Locate the cell with the specified text and output its (X, Y) center coordinate. 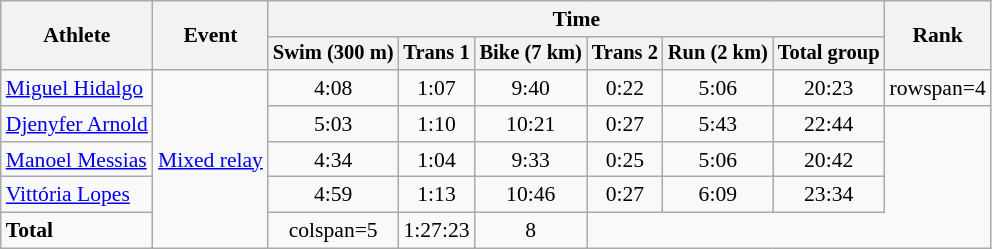
6:09 (718, 195)
20:23 (829, 88)
1:04 (436, 160)
rowspan=4 (938, 88)
5:43 (718, 124)
9:40 (531, 88)
22:44 (829, 124)
0:25 (625, 160)
Bike (7 km) (531, 54)
Djenyfer Arnold (77, 124)
Total group (829, 54)
colspan=5 (333, 231)
Time (576, 19)
1:13 (436, 195)
9:33 (531, 160)
Run (2 km) (718, 54)
Miguel Hidalgo (77, 88)
5:03 (333, 124)
Athlete (77, 36)
Total (77, 231)
Event (210, 36)
Swim (300 m) (333, 54)
10:46 (531, 195)
Trans 2 (625, 54)
4:08 (333, 88)
8 (531, 231)
1:07 (436, 88)
4:59 (333, 195)
20:42 (829, 160)
Mixed relay (210, 159)
4:34 (333, 160)
Trans 1 (436, 54)
0:22 (625, 88)
Rank (938, 36)
1:27:23 (436, 231)
1:10 (436, 124)
Manoel Messias (77, 160)
23:34 (829, 195)
10:21 (531, 124)
Vittória Lopes (77, 195)
